Detect which cell encompasses the target text, then output its (x, y) center coordinate. 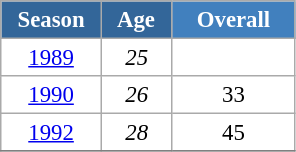
1992 (52, 133)
25 (136, 58)
45 (234, 133)
28 (136, 133)
1990 (52, 95)
1989 (52, 58)
Age (136, 20)
26 (136, 95)
Overall (234, 20)
33 (234, 95)
Season (52, 20)
